Scan for the cell matching the given text and deliver its [X, Y] coordinate at center. 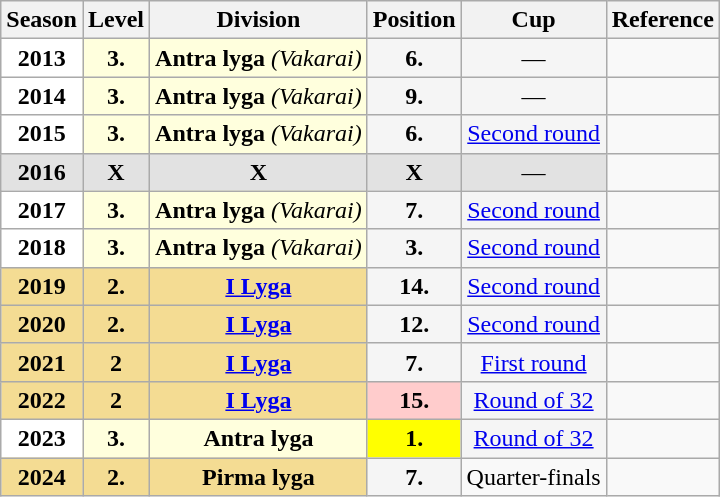
Season [42, 20]
Level [116, 20]
12. [414, 324]
Division [259, 20]
Position [414, 20]
2013 [42, 58]
Pirma lyga [259, 477]
First round [534, 362]
2019 [42, 286]
Cup [534, 20]
14. [414, 286]
2018 [42, 248]
2020 [42, 324]
2014 [42, 96]
2017 [42, 210]
2023 [42, 438]
Quarter-finals [534, 477]
Antra lyga [259, 438]
Reference [662, 20]
15. [414, 400]
2024 [42, 477]
2021 [42, 362]
1. [414, 438]
2016 [42, 172]
2022 [42, 400]
2015 [42, 134]
9. [414, 96]
